Identify which cell holds the provided text, then report its [X, Y] central coordinate. 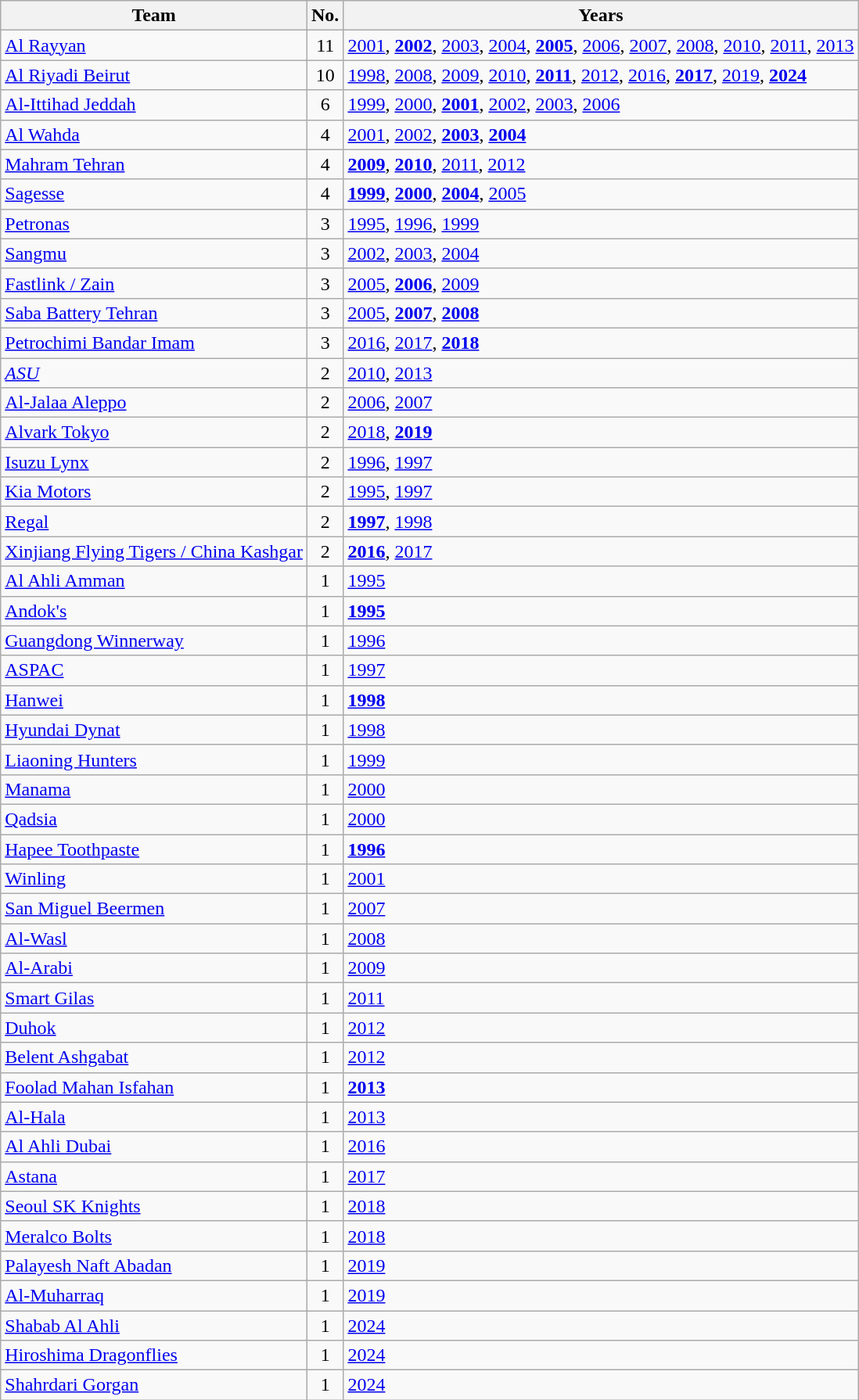
1997, 1998 [601, 522]
Shahrdari Gorgan [154, 1385]
Hyundai Dynat [154, 730]
1998, 2008, 2009, 2010, 2011, 2012, 2016, 2017, 2019, 2024 [601, 75]
1999 [601, 759]
1997 [601, 670]
2016 [601, 1147]
Astana [154, 1176]
Al Ahli Amman [154, 581]
2009 [601, 968]
Seoul SK Knights [154, 1206]
Smart Gilas [154, 998]
Team [154, 16]
1999, 2000, 2004, 2005 [601, 194]
2007 [601, 909]
Al-Ittihad Jeddah [154, 105]
2001, 2002, 2003, 2004 [601, 135]
2006, 2007 [601, 403]
Hapee Toothpaste [154, 849]
2017 [601, 1176]
Winling [154, 879]
Sangmu [154, 253]
Al-Arabi [154, 968]
2016, 2017, 2018 [601, 343]
Guangdong Winnerway [154, 641]
10 [325, 75]
No. [325, 16]
Manama [154, 789]
Shabab Al Ahli [154, 1326]
Al-Jalaa Aleppo [154, 403]
Al-Hala [154, 1117]
ASU [154, 373]
Belent Ashgabat [154, 1057]
Petronas [154, 224]
2001, 2002, 2003, 2004, 2005, 2006, 2007, 2008, 2010, 2011, 2013 [601, 45]
1995, 1997 [601, 492]
Meralco Bolts [154, 1236]
Petrochimi Bandar Imam [154, 343]
Hanwei [154, 700]
Al Wahda [154, 135]
Sagesse [154, 194]
Qadsia [154, 819]
2005, 2006, 2009 [601, 283]
Duhok [154, 1028]
2010, 2013 [601, 373]
11 [325, 45]
Al-Wasl [154, 939]
Al Ahli Dubai [154, 1147]
2018, 2019 [601, 433]
1996, 1997 [601, 462]
Liaoning Hunters [154, 759]
2005, 2007, 2008 [601, 313]
Isuzu Lynx [154, 462]
Saba Battery Tehran [154, 313]
Xinjiang Flying Tigers / China Kashgar [154, 551]
1995, 1996, 1999 [601, 224]
1999, 2000, 2001, 2002, 2003, 2006 [601, 105]
Hiroshima Dragonflies [154, 1355]
2002, 2003, 2004 [601, 253]
2009, 2010, 2011, 2012 [601, 164]
Foolad Mahan Isfahan [154, 1087]
Mahram Tehran [154, 164]
2008 [601, 939]
Years [601, 16]
ASPAC [154, 670]
Regal [154, 522]
Fastlink / Zain [154, 283]
San Miguel Beermen [154, 909]
Al Riyadi Beirut [154, 75]
Al-Muharraq [154, 1295]
Kia Motors [154, 492]
2016, 2017 [601, 551]
Andok's [154, 611]
6 [325, 105]
2001 [601, 879]
2011 [601, 998]
Palayesh Naft Abadan [154, 1265]
Al Rayyan [154, 45]
Alvark Tokyo [154, 433]
